Search for the cell housing the specified text and yield its [X, Y] center coordinate. 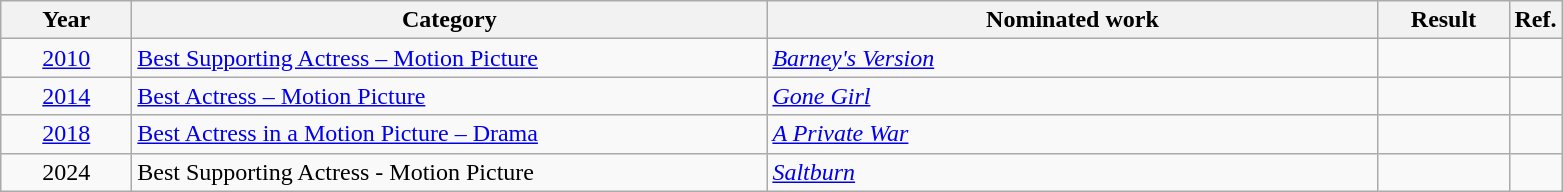
Saltburn [1072, 172]
Ref. [1536, 20]
Barney's Version [1072, 58]
A Private War [1072, 134]
Best Actress – Motion Picture [450, 96]
2014 [66, 96]
Best Supporting Actress - Motion Picture [450, 172]
Year [66, 20]
Nominated work [1072, 20]
Category [450, 20]
2018 [66, 134]
Result [1444, 20]
2010 [66, 58]
Gone Girl [1072, 96]
Best Actress in a Motion Picture – Drama [450, 134]
Best Supporting Actress – Motion Picture [450, 58]
2024 [66, 172]
